Locate the cell with the specified text and output its [x, y] center coordinate. 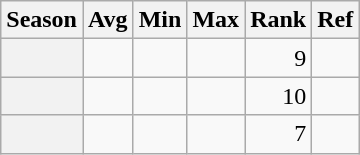
10 [278, 96]
Min [160, 20]
Season [42, 20]
Rank [278, 20]
9 [278, 58]
Ref [336, 20]
7 [278, 134]
Max [216, 20]
Avg [108, 20]
